Identify which cell holds the provided text, then report its (X, Y) central coordinate. 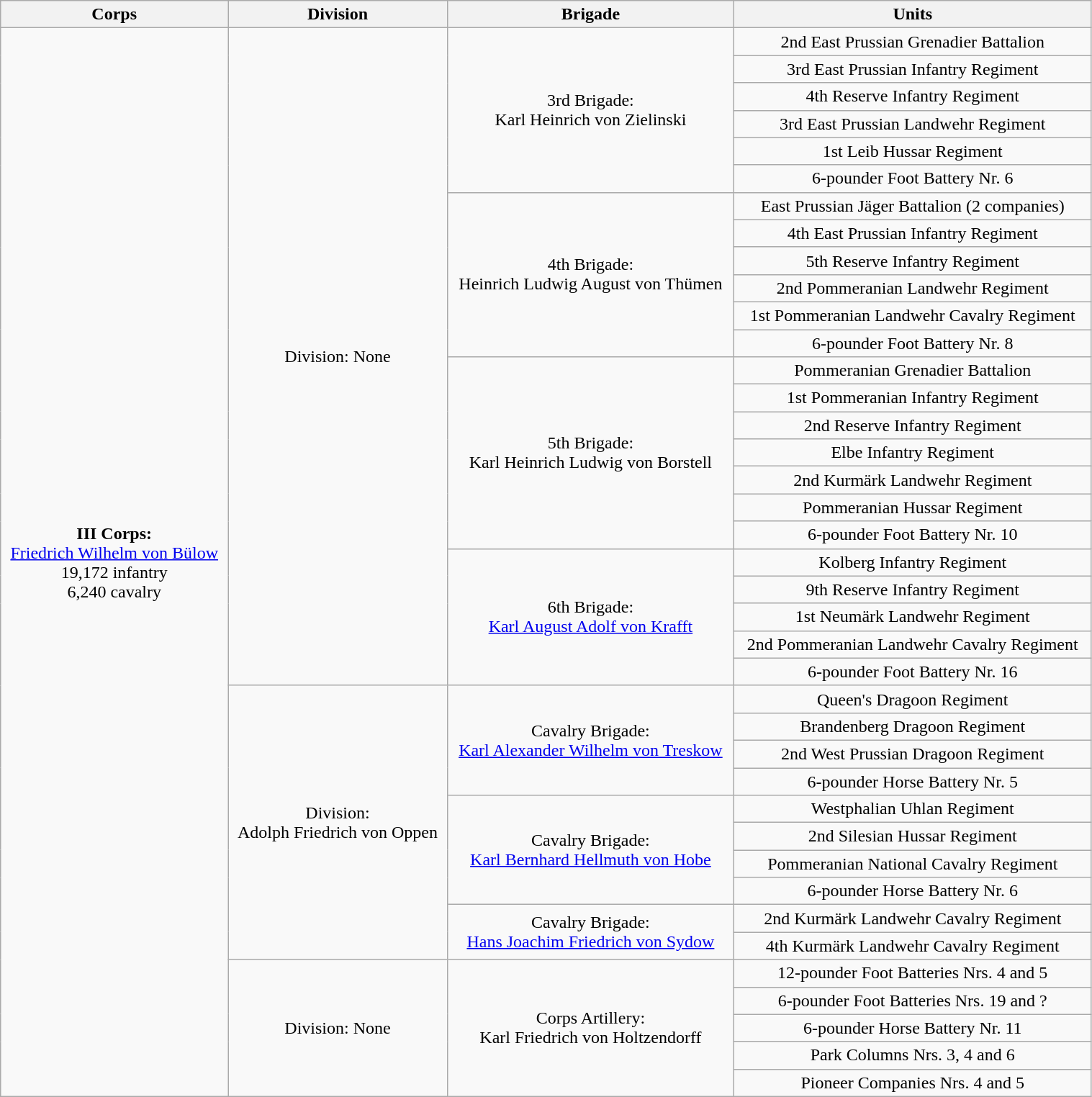
1st Pommeranian Infantry Regiment (913, 398)
2nd East Prussian Grenadier Battalion (913, 42)
6-pounder Foot Batteries Nrs. 19 and ? (913, 1001)
Park Columns Nrs. 3, 4 and 6 (913, 1055)
East Prussian Jäger Battalion (2 companies) (913, 206)
2nd Kurmärk Landwehr Cavalry Regiment (913, 918)
Pioneer Companies Nrs. 4 and 5 (913, 1083)
Westphalian Uhlan Regiment (913, 809)
3rd East Prussian Landwehr Regiment (913, 124)
3rd Brigade:Karl Heinrich von Zielinski (590, 110)
2nd Silesian Hussar Regiment (913, 836)
2nd Pommeranian Landwehr Regiment (913, 288)
6-pounder Horse Battery Nr. 5 (913, 781)
Units (913, 14)
6th Brigade:Karl August Adolf von Krafft (590, 617)
Kolberg Infantry Regiment (913, 562)
2nd Kurmärk Landwehr Regiment (913, 480)
Division:Adolph Friedrich von Oppen (338, 822)
Pommeranian Hussar Regiment (913, 507)
1st Neumärk Landwehr Regiment (913, 617)
Elbe Infantry Regiment (913, 453)
5th Brigade:Karl Heinrich Ludwig von Borstell (590, 453)
2nd West Prussian Dragoon Regiment (913, 754)
2nd Reserve Infantry Regiment (913, 425)
Cavalry Brigade:Karl Bernhard Hellmuth von Hobe (590, 850)
1st Pommeranian Landwehr Cavalry Regiment (913, 315)
4th Kurmärk Landwehr Cavalry Regiment (913, 946)
5th Reserve Infantry Regiment (913, 261)
Cavalry Brigade:Karl Alexander Wilhelm von Treskow (590, 740)
Corps Artillery:Karl Friedrich von Holtzendorff (590, 1028)
2nd Pommeranian Landwehr Cavalry Regiment (913, 644)
9th Reserve Infantry Regiment (913, 590)
12-pounder Foot Batteries Nrs. 4 and 5 (913, 973)
6-pounder Foot Battery Nr. 8 (913, 343)
Corps (114, 14)
Queen's Dragoon Regiment (913, 699)
Pommeranian Grenadier Battalion (913, 371)
1st Leib Hussar Regiment (913, 151)
Pommeranian National Cavalry Regiment (913, 864)
Brandenberg Dragoon Regiment (913, 726)
III Corps:Friedrich Wilhelm von Bülow19,172 infantry6,240 cavalry (114, 562)
6-pounder Foot Battery Nr. 10 (913, 535)
3rd East Prussian Infantry Regiment (913, 69)
4th Reserve Infantry Regiment (913, 96)
4th Brigade:Heinrich Ludwig August von Thümen (590, 274)
Cavalry Brigade:Hans Joachim Friedrich von Sydow (590, 932)
6-pounder Foot Battery Nr. 16 (913, 672)
4th East Prussian Infantry Regiment (913, 233)
Brigade (590, 14)
6-pounder Horse Battery Nr. 6 (913, 891)
6-pounder Horse Battery Nr. 11 (913, 1028)
6-pounder Foot Battery Nr. 6 (913, 179)
Division (338, 14)
